Output the [X, Y] coordinate of the center of the cell containing the given text.  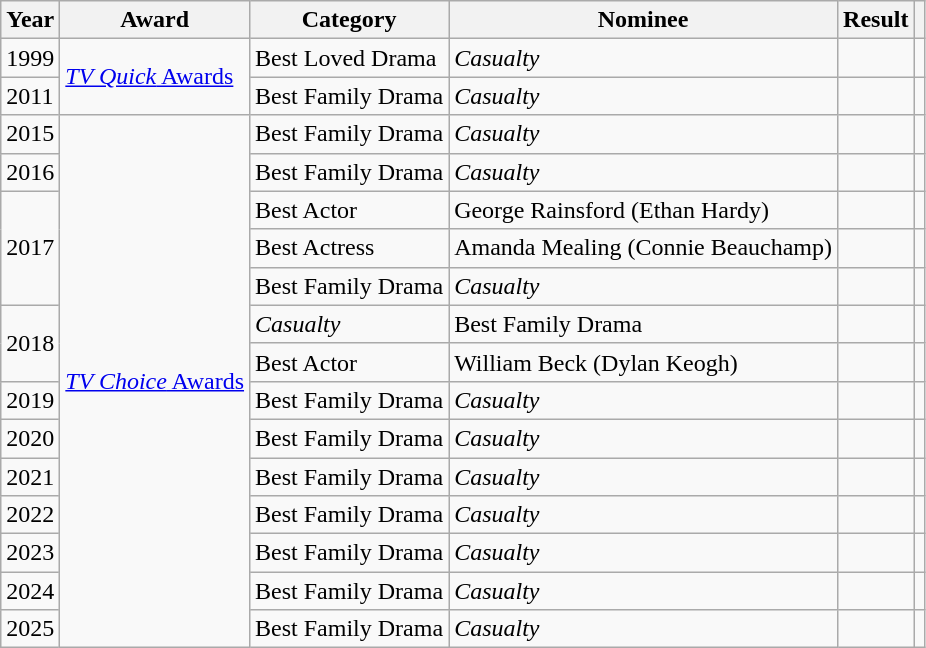
2025 [30, 629]
Best Actress [350, 248]
2016 [30, 172]
2019 [30, 400]
2015 [30, 134]
Nominee [644, 20]
2017 [30, 248]
1999 [30, 58]
Category [350, 20]
2024 [30, 591]
2021 [30, 477]
George Rainsford (Ethan Hardy) [644, 210]
TV Quick Awards [155, 77]
Result [876, 20]
2022 [30, 515]
William Beck (Dylan Keogh) [644, 362]
2018 [30, 343]
Year [30, 20]
Amanda Mealing (Connie Beauchamp) [644, 248]
2011 [30, 96]
2023 [30, 553]
Best Loved Drama [350, 58]
Award [155, 20]
TV Choice Awards [155, 382]
2020 [30, 438]
